Search for the cell housing the specified text and yield its [X, Y] center coordinate. 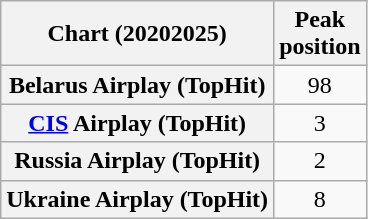
Ukraine Airplay (TopHit) [138, 199]
CIS Airplay (TopHit) [138, 123]
3 [320, 123]
Belarus Airplay (TopHit) [138, 85]
98 [320, 85]
Chart (20202025) [138, 34]
Peakposition [320, 34]
2 [320, 161]
Russia Airplay (TopHit) [138, 161]
8 [320, 199]
